Capture the cell that displays the provided text and extract its [x, y] central coordinate. 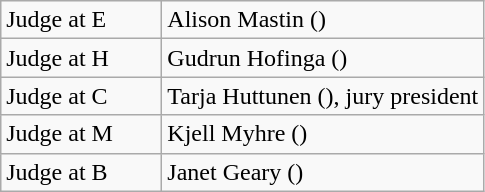
Judge at E [82, 20]
Gudrun Hofinga () [323, 58]
Kjell Myhre () [323, 134]
Judge at H [82, 58]
Tarja Huttunen (), jury president [323, 96]
Judge at C [82, 96]
Judge at M [82, 134]
Alison Mastin () [323, 20]
Judge at B [82, 172]
Janet Geary () [323, 172]
